Locate the cell with the specified text and output its [x, y] center coordinate. 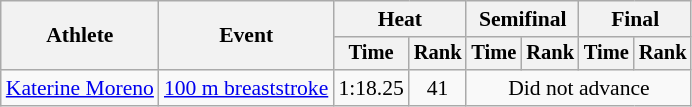
41 [438, 88]
Semifinal [522, 19]
Did not advance [578, 88]
Katerine Moreno [80, 88]
Event [246, 36]
1:18.25 [370, 88]
Final [635, 19]
Heat [400, 19]
100 m breaststroke [246, 88]
Athlete [80, 36]
